Capture the cell that displays the provided text and extract its (X, Y) central coordinate. 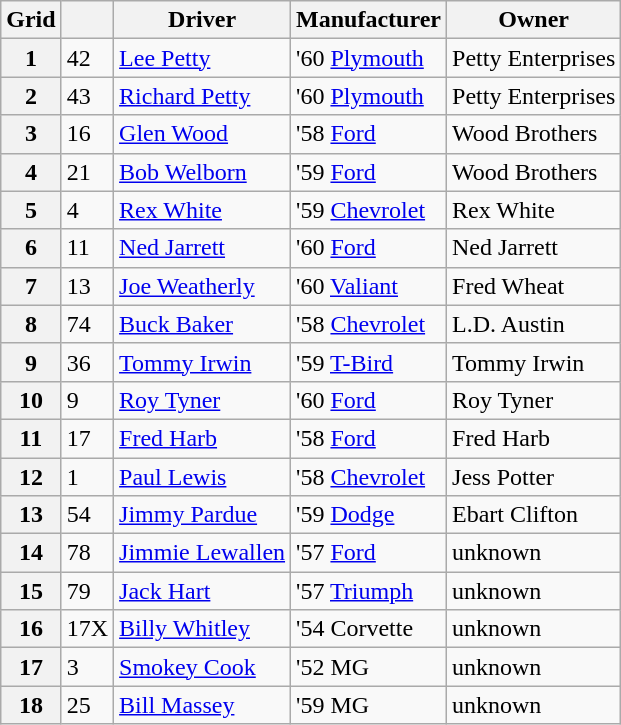
'57 Triumph (369, 591)
'52 MG (369, 667)
Glen Wood (202, 134)
Billy Whitley (202, 629)
'60 Valiant (369, 286)
Jimmie Lewallen (202, 553)
Manufacturer (369, 20)
'59 T-Bird (369, 362)
Jack Hart (202, 591)
Ebart Clifton (534, 515)
12 (31, 477)
78 (87, 553)
6 (31, 248)
74 (87, 324)
42 (87, 58)
18 (31, 705)
8 (31, 324)
5 (31, 210)
Bill Massey (202, 705)
25 (87, 705)
Smokey Cook (202, 667)
79 (87, 591)
Bob Welborn (202, 172)
7 (31, 286)
'59 Dodge (369, 515)
10 (31, 400)
43 (87, 96)
54 (87, 515)
Richard Petty (202, 96)
21 (87, 172)
Jimmy Pardue (202, 515)
Paul Lewis (202, 477)
'59 MG (369, 705)
Driver (202, 20)
'59 Ford (369, 172)
14 (31, 553)
2 (31, 96)
17X (87, 629)
Jess Potter (534, 477)
'54 Corvette (369, 629)
Grid (31, 20)
L.D. Austin (534, 324)
Joe Weatherly (202, 286)
36 (87, 362)
'57 Ford (369, 553)
Lee Petty (202, 58)
Fred Wheat (534, 286)
'59 Chevrolet (369, 210)
Buck Baker (202, 324)
Owner (534, 20)
15 (31, 591)
